Detect which cell encompasses the target text, then output its (x, y) center coordinate. 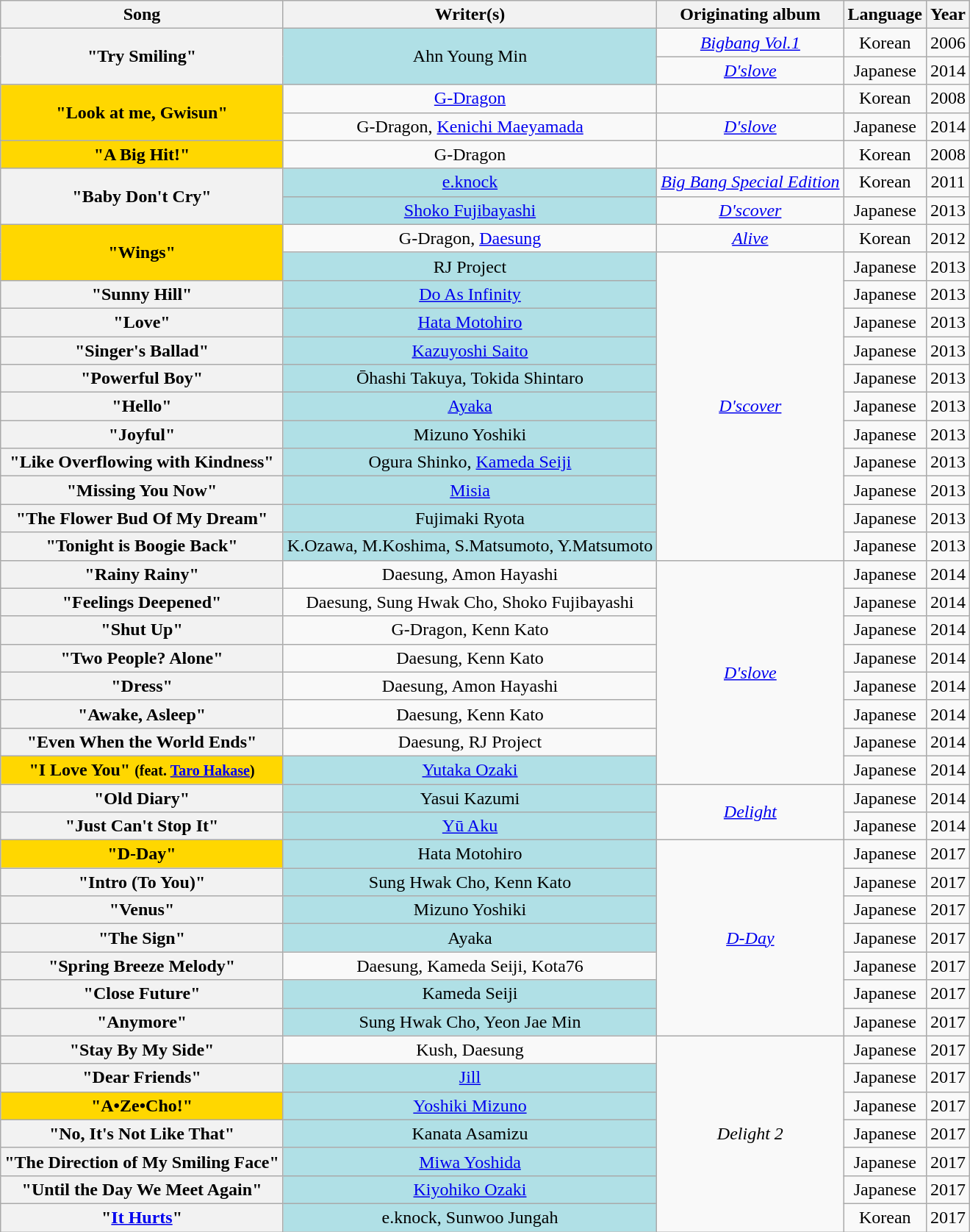
Ahn Young Min (470, 57)
K.Ozawa, M.Koshima, S.Matsumoto, Y.Matsumoto (470, 546)
"Shut Up" (143, 630)
Writer(s) (470, 15)
Year (948, 15)
Delight 2 (750, 1133)
"Dear Friends" (143, 1078)
Delight (750, 812)
Yoshiki Mizuno (470, 1106)
"Look at me, Gwisun" (143, 112)
Language (885, 15)
"Tonight is Boogie Back" (143, 546)
"Joyful" (143, 434)
Originating album (750, 15)
Sung Hwak Cho, Kenn Kato (470, 882)
Ōhashi Takuya, Tokida Shintaro (470, 379)
"No, It's Not Like That" (143, 1133)
"Feelings Deepened" (143, 602)
e.knock, Sunwoo Jungah (470, 1217)
G-Dragon, Daesung (470, 238)
Fujimaki Ryota (470, 518)
"Baby Don't Cry" (143, 196)
Ogura Shinko, Kameda Seiji (470, 462)
Yū Aku (470, 826)
"Try Smiling" (143, 57)
"Wings" (143, 252)
"Awake, Asleep" (143, 714)
Kanata Asamizu (470, 1133)
Alive (750, 238)
Daesung, RJ Project (470, 742)
Big Bang Special Edition (750, 182)
e.knock (470, 182)
"Love" (143, 322)
"Just Can't Stop It" (143, 826)
"Dress" (143, 686)
Daesung, Kameda Seiji, Kota76 (470, 966)
"It Hurts" (143, 1217)
"The Flower Bud Of My Dream" (143, 518)
"Venus" (143, 910)
Song (143, 15)
G-Dragon, Kenichi Maeyamada (470, 126)
Kameda Seiji (470, 994)
"Missing You Now" (143, 490)
Miwa Yoshida (470, 1161)
"Even When the World Ends" (143, 742)
RJ Project (470, 266)
"The Sign" (143, 938)
"A•Ze•Cho!" (143, 1106)
Daesung, Sung Hwak Cho, Shoko Fujibayashi (470, 602)
"Like Overflowing with Kindness" (143, 462)
"Stay By My Side" (143, 1050)
"Until the Day We Meet Again" (143, 1189)
"A Big Hit!" (143, 154)
D-Day (750, 938)
"Hello" (143, 407)
"Anymore" (143, 1022)
"Intro (To You)" (143, 882)
Do As Infinity (470, 294)
Yutaka Ozaki (470, 770)
Kiyohiko Ozaki (470, 1189)
Shoko Fujibayashi (470, 210)
Bigbang Vol.1 (750, 43)
"Spring Breeze Melody" (143, 966)
"Sunny Hill" (143, 294)
"Old Diary" (143, 798)
Kush, Daesung (470, 1050)
"Rainy Rainy" (143, 574)
"D-Day" (143, 854)
Misia (470, 490)
"Singer's Ballad" (143, 351)
G-Dragon, Kenn Kato (470, 630)
"Two People? Alone" (143, 658)
Kazuyoshi Saito (470, 351)
"Powerful Boy" (143, 379)
2012 (948, 238)
Jill (470, 1078)
"The Direction of My Smiling Face" (143, 1161)
"Close Future" (143, 994)
Sung Hwak Cho, Yeon Jae Min (470, 1022)
2011 (948, 182)
Yasui Kazumi (470, 798)
"I Love You" (feat. Taro Hakase) (143, 770)
2006 (948, 43)
